Pinpoint the cell where the given text exists, returning its [x, y] midpoint coordinate. 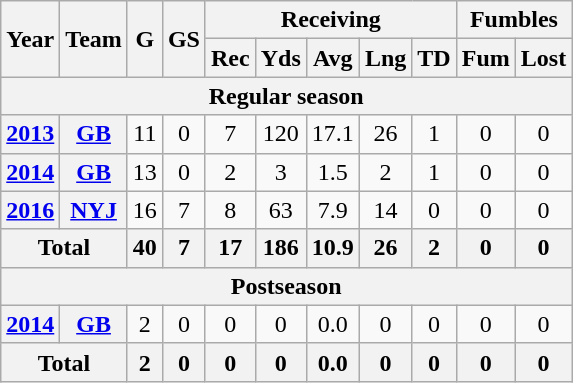
17.1 [332, 134]
8 [230, 210]
186 [280, 248]
Lost [543, 58]
120 [280, 134]
3 [280, 172]
Receiving [330, 20]
GS [184, 39]
Team [94, 39]
10.9 [332, 248]
2016 [30, 210]
Fumbles [514, 20]
Fum [486, 58]
Regular season [286, 96]
14 [385, 210]
1.5 [332, 172]
Year [30, 39]
63 [280, 210]
16 [144, 210]
Postseason [286, 286]
G [144, 39]
Avg [332, 58]
NYJ [94, 210]
Lng [385, 58]
TD [434, 58]
17 [230, 248]
7.9 [332, 210]
Yds [280, 58]
2013 [30, 134]
11 [144, 134]
13 [144, 172]
40 [144, 248]
Rec [230, 58]
